Return the [X, Y] coordinate for the center point of the cell that contains the specified text.  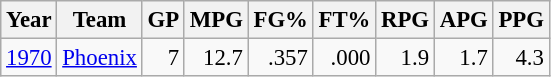
Year [29, 20]
1970 [29, 58]
Team [100, 20]
.000 [344, 58]
12.7 [216, 58]
RPG [406, 20]
FT% [344, 20]
1.9 [406, 58]
GP [163, 20]
APG [464, 20]
MPG [216, 20]
Phoenix [100, 58]
1.7 [464, 58]
7 [163, 58]
.357 [280, 58]
4.3 [521, 58]
FG% [280, 20]
PPG [521, 20]
